Scan for the cell matching the given text and deliver its [X, Y] coordinate at center. 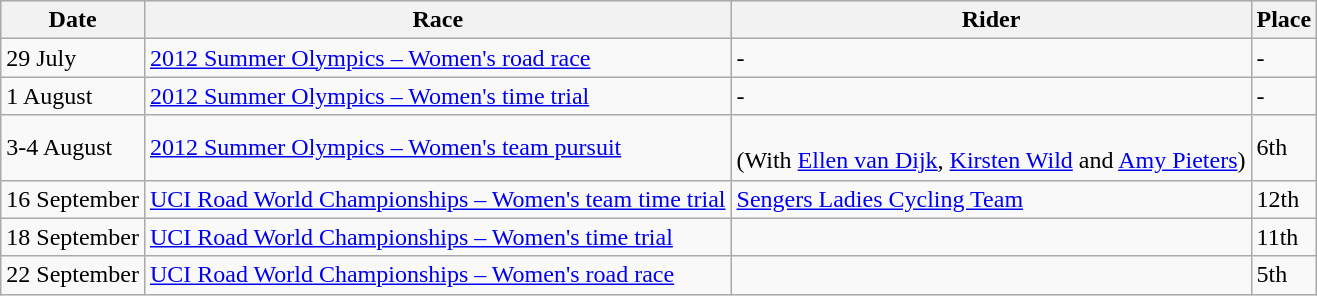
Race [438, 20]
2012 Summer Olympics – Women's team pursuit [438, 148]
16 September [73, 199]
Sengers Ladies Cycling Team [991, 199]
5th [1284, 275]
Rider [991, 20]
2012 Summer Olympics – Women's time trial [438, 96]
UCI Road World Championships – Women's time trial [438, 237]
2012 Summer Olympics – Women's road race [438, 58]
11th [1284, 237]
UCI Road World Championships – Women's team time trial [438, 199]
29 July [73, 58]
3-4 August [73, 148]
Date [73, 20]
6th [1284, 148]
22 September [73, 275]
(With Ellen van Dijk, Kirsten Wild and Amy Pieters) [991, 148]
12th [1284, 199]
Place [1284, 20]
UCI Road World Championships – Women's road race [438, 275]
18 September [73, 237]
1 August [73, 96]
